Extract the [X, Y] coordinate from the center of the cell holding the provided text.  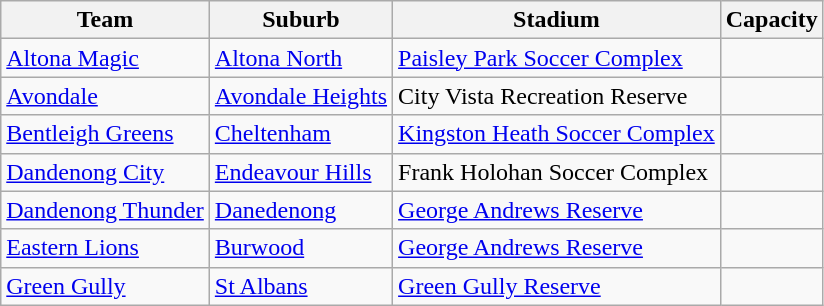
Altona Magic [106, 58]
Team [106, 20]
Endeavour Hills [300, 172]
Frank Holohan Soccer Complex [557, 172]
Paisley Park Soccer Complex [557, 58]
Burwood [300, 248]
Kingston Heath Soccer Complex [557, 134]
Dandenong Thunder [106, 210]
St Albans [300, 286]
Capacity [772, 20]
Avondale [106, 96]
Altona North [300, 58]
Cheltenham [300, 134]
Danedenong [300, 210]
Bentleigh Greens [106, 134]
City Vista Recreation Reserve [557, 96]
Green Gully Reserve [557, 286]
Eastern Lions [106, 248]
Dandenong City [106, 172]
Green Gully [106, 286]
Avondale Heights [300, 96]
Suburb [300, 20]
Stadium [557, 20]
